For the text-containing cell, return its midpoint in [x, y] coordinate format. 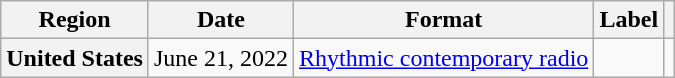
Rhythmic contemporary radio [444, 58]
Region [75, 20]
United States [75, 58]
Date [220, 20]
Format [444, 20]
Label [629, 20]
June 21, 2022 [220, 58]
